Extract the (x, y) coordinate from the center of the cell holding the provided text.  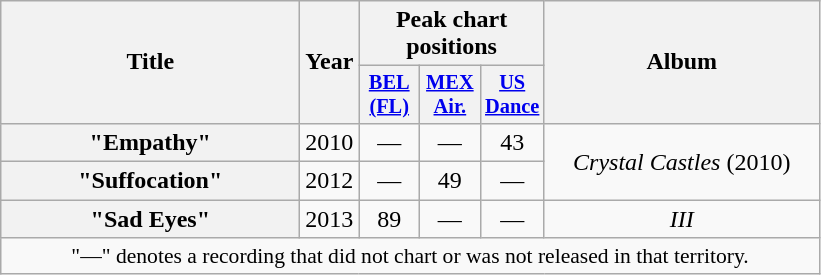
2012 (330, 181)
49 (450, 181)
"—" denotes a recording that did not chart or was not released in that territory. (410, 256)
Crystal Castles (2010) (682, 161)
2010 (330, 142)
USDance (512, 95)
"Empathy" (150, 142)
MEX Air. (450, 95)
III (682, 219)
89 (390, 219)
Album (682, 62)
"Suffocation" (150, 181)
Peak chart positions (452, 34)
"Sad Eyes" (150, 219)
Title (150, 62)
BEL(FL) (390, 95)
Year (330, 62)
2013 (330, 219)
43 (512, 142)
